Return the [X, Y] coordinate for the center point of the cell that contains the specified text.  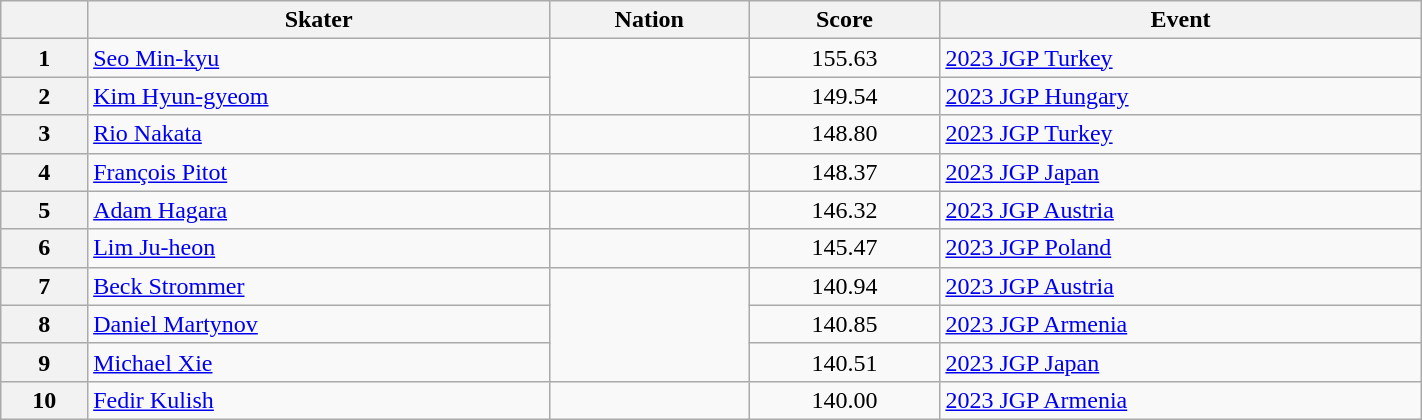
Lim Ju-heon [319, 248]
149.54 [844, 96]
Adam Hagara [319, 210]
145.47 [844, 248]
148.80 [844, 134]
146.32 [844, 210]
1 [44, 58]
2 [44, 96]
140.85 [844, 324]
2023 JGP Poland [1180, 248]
5 [44, 210]
155.63 [844, 58]
Daniel Martynov [319, 324]
140.94 [844, 286]
140.00 [844, 400]
9 [44, 362]
Fedir Kulish [319, 400]
Kim Hyun-gyeom [319, 96]
2023 JGP Hungary [1180, 96]
Seo Min-kyu [319, 58]
Event [1180, 20]
140.51 [844, 362]
6 [44, 248]
4 [44, 172]
François Pitot [319, 172]
Michael Xie [319, 362]
148.37 [844, 172]
3 [44, 134]
8 [44, 324]
10 [44, 400]
Rio Nakata [319, 134]
Skater [319, 20]
Score [844, 20]
7 [44, 286]
Beck Strommer [319, 286]
Nation [650, 20]
